Scan for the cell matching the given text and deliver its [X, Y] coordinate at center. 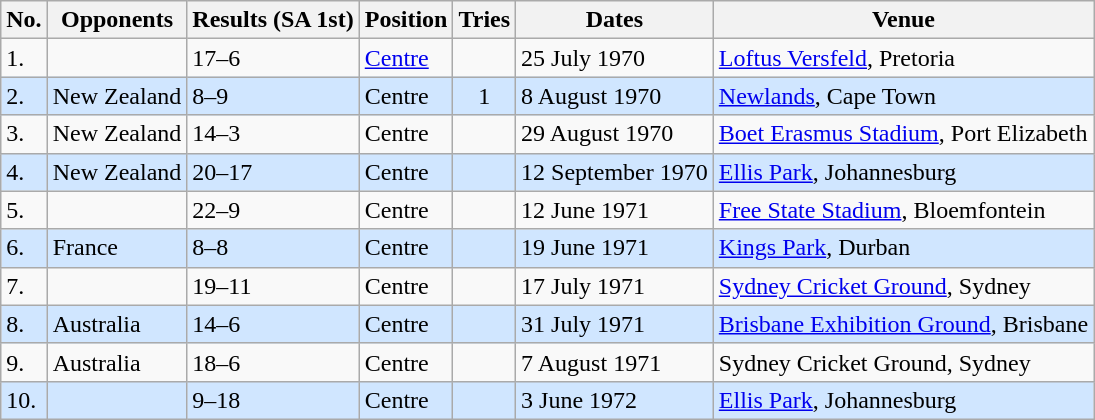
Brisbane Exhibition Ground, Brisbane [903, 324]
1. [24, 58]
Newlands, Cape Town [903, 96]
12 June 1971 [615, 210]
Kings Park, Durban [903, 248]
14–3 [273, 134]
8. [24, 324]
Dates [615, 20]
10. [24, 400]
3 June 1972 [615, 400]
19 June 1971 [615, 248]
1 [484, 96]
8–8 [273, 248]
31 July 1971 [615, 324]
2. [24, 96]
14–6 [273, 324]
22–9 [273, 210]
3. [24, 134]
4. [24, 172]
8 August 1970 [615, 96]
7 August 1971 [615, 362]
18–6 [273, 362]
Loftus Versfeld, Pretoria [903, 58]
France [117, 248]
Tries [484, 20]
Position [406, 20]
Venue [903, 20]
25 July 1970 [615, 58]
8–9 [273, 96]
17–6 [273, 58]
7. [24, 286]
9–18 [273, 400]
6. [24, 248]
Free State Stadium, Bloemfontein [903, 210]
17 July 1971 [615, 286]
Opponents [117, 20]
No. [24, 20]
29 August 1970 [615, 134]
20–17 [273, 172]
9. [24, 362]
Boet Erasmus Stadium, Port Elizabeth [903, 134]
5. [24, 210]
12 September 1970 [615, 172]
Results (SA 1st) [273, 20]
19–11 [273, 286]
